From the cell containing the given text, extract its center point as [X, Y] coordinate. 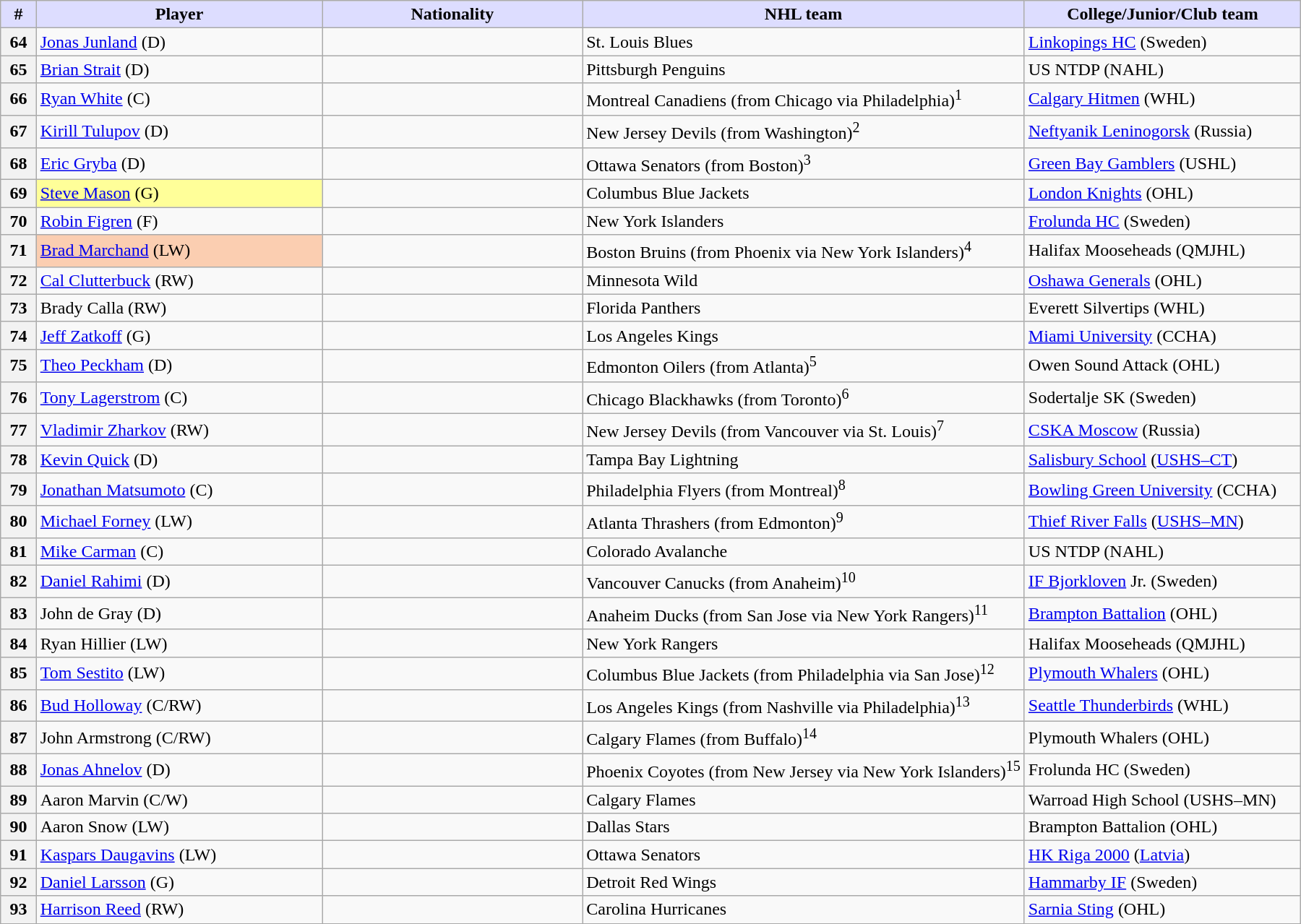
New Jersey Devils (from Vancouver via St. Louis)7 [804, 431]
Kirill Tulupov (D) [179, 131]
Michael Forney (LW) [179, 522]
64 [19, 42]
66 [19, 100]
Vladimir Zharkov (RW) [179, 431]
Los Angeles Kings (from Nashville via Philadelphia)13 [804, 705]
Warroad High School (USHS–MN) [1162, 800]
Atlanta Thrashers (from Edmonton)9 [804, 522]
Harrison Reed (RW) [179, 910]
Everett Silvertips (WHL) [1162, 308]
79 [19, 490]
Kevin Quick (D) [179, 459]
68 [19, 163]
Ottawa Senators [804, 855]
Jeff Zatkoff (G) [179, 335]
Edmonton Oilers (from Atlanta)5 [804, 366]
Boston Bruins (from Phoenix via New York Islanders)4 [804, 251]
71 [19, 251]
Jonas Junland (D) [179, 42]
Ottawa Senators (from Boston)3 [804, 163]
Los Angeles Kings [804, 335]
69 [19, 194]
82 [19, 581]
Calgary Hitmen (WHL) [1162, 100]
81 [19, 551]
72 [19, 280]
86 [19, 705]
Owen Sound Attack (OHL) [1162, 366]
Eric Gryba (D) [179, 163]
Player [179, 14]
New York Islanders [804, 221]
87 [19, 738]
Sodertalje SK (Sweden) [1162, 397]
Brian Strait (D) [179, 69]
Columbus Blue Jackets (from Philadelphia via San Jose)12 [804, 673]
77 [19, 431]
HK Riga 2000 (Latvia) [1162, 855]
Daniel Rahimi (D) [179, 581]
Robin Figren (F) [179, 221]
Seattle Thunderbirds (WHL) [1162, 705]
NHL team [804, 14]
Dallas Stars [804, 827]
65 [19, 69]
Linkopings HC (Sweden) [1162, 42]
Green Bay Gamblers (USHL) [1162, 163]
84 [19, 643]
John Armstrong (C/RW) [179, 738]
74 [19, 335]
67 [19, 131]
Florida Panthers [804, 308]
Calgary Flames (from Buffalo)14 [804, 738]
Theo Peckham (D) [179, 366]
Montreal Canadiens (from Chicago via Philadelphia)1 [804, 100]
Steve Mason (G) [179, 194]
Tony Lagerstrom (C) [179, 397]
89 [19, 800]
73 [19, 308]
75 [19, 366]
Columbus Blue Jackets [804, 194]
Nationality [452, 14]
Daniel Larsson (G) [179, 882]
Carolina Hurricanes [804, 910]
90 [19, 827]
85 [19, 673]
Ryan Hillier (LW) [179, 643]
93 [19, 910]
91 [19, 855]
Jonathan Matsumoto (C) [179, 490]
83 [19, 614]
Sarnia Sting (OHL) [1162, 910]
Jonas Ahnelov (D) [179, 770]
Mike Carman (C) [179, 551]
Cal Clutterbuck (RW) [179, 280]
John de Gray (D) [179, 614]
Philadelphia Flyers (from Montreal)8 [804, 490]
Chicago Blackhawks (from Toronto)6 [804, 397]
Phoenix Coyotes (from New Jersey via New York Islanders)15 [804, 770]
New York Rangers [804, 643]
80 [19, 522]
IF Bjorkloven Jr. (Sweden) [1162, 581]
76 [19, 397]
78 [19, 459]
London Knights (OHL) [1162, 194]
92 [19, 882]
Vancouver Canucks (from Anaheim)10 [804, 581]
Brad Marchand (LW) [179, 251]
St. Louis Blues [804, 42]
Neftyanik Leninogorsk (Russia) [1162, 131]
Aaron Marvin (C/W) [179, 800]
Anaheim Ducks (from San Jose via New York Rangers)11 [804, 614]
Hammarby IF (Sweden) [1162, 882]
Colorado Avalanche [804, 551]
Minnesota Wild [804, 280]
Ryan White (C) [179, 100]
Oshawa Generals (OHL) [1162, 280]
Bowling Green University (CCHA) [1162, 490]
70 [19, 221]
CSKA Moscow (Russia) [1162, 431]
Tampa Bay Lightning [804, 459]
Thief River Falls (USHS–MN) [1162, 522]
Detroit Red Wings [804, 882]
New Jersey Devils (from Washington)2 [804, 131]
College/Junior/Club team [1162, 14]
Miami University (CCHA) [1162, 335]
Brady Calla (RW) [179, 308]
Kaspars Daugavins (LW) [179, 855]
88 [19, 770]
Bud Holloway (C/RW) [179, 705]
Salisbury School (USHS–CT) [1162, 459]
# [19, 14]
Tom Sestito (LW) [179, 673]
Aaron Snow (LW) [179, 827]
Pittsburgh Penguins [804, 69]
Calgary Flames [804, 800]
